Return the (x, y) coordinate for the center point of the cell that contains the specified text.  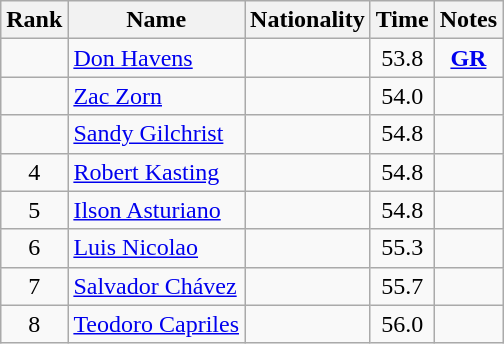
Rank (34, 20)
56.0 (402, 324)
Notes (468, 20)
Luis Nicolao (156, 248)
Sandy Gilchrist (156, 134)
Zac Zorn (156, 96)
Teodoro Capriles (156, 324)
5 (34, 210)
8 (34, 324)
Nationality (308, 20)
4 (34, 172)
Name (156, 20)
Ilson Asturiano (156, 210)
54.0 (402, 96)
Don Havens (156, 58)
7 (34, 286)
55.3 (402, 248)
55.7 (402, 286)
Robert Kasting (156, 172)
53.8 (402, 58)
6 (34, 248)
Time (402, 20)
GR (468, 58)
Salvador Chávez (156, 286)
